Search for the cell housing the specified text and yield its [x, y] center coordinate. 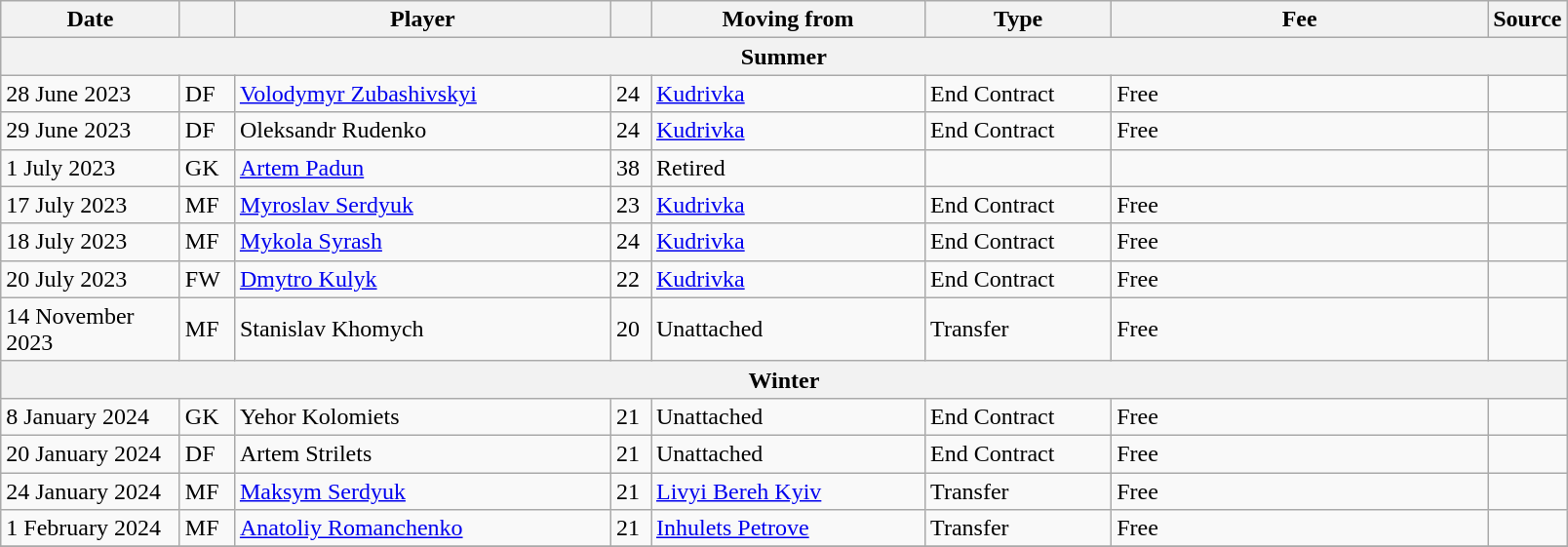
28 June 2023 [91, 94]
1 February 2024 [91, 528]
Volodymyr Zubashivskyi [422, 94]
Livyi Bereh Kyiv [788, 490]
Artem Padun [422, 168]
Yehor Kolomiets [422, 416]
24 January 2024 [91, 490]
Summer [784, 57]
Moving from [788, 20]
Source [1527, 20]
29 June 2023 [91, 131]
FW [207, 279]
20 [630, 330]
8 January 2024 [91, 416]
20 July 2023 [91, 279]
Retired [788, 168]
Maksym Serdyuk [422, 490]
Oleksandr Rudenko [422, 131]
Fee [1300, 20]
Dmytro Kulyk [422, 279]
14 November 2023 [91, 330]
Player [422, 20]
20 January 2024 [91, 453]
22 [630, 279]
17 July 2023 [91, 205]
Winter [784, 379]
Myroslav Serdyuk [422, 205]
1 July 2023 [91, 168]
Anatoliy Romanchenko [422, 528]
Inhulets Petrove [788, 528]
Date [91, 20]
18 July 2023 [91, 242]
Mykola Syrash [422, 242]
38 [630, 168]
23 [630, 205]
Type [1018, 20]
Artem Strilets [422, 453]
Stanislav Khomych [422, 330]
